Search for the cell housing the specified text and yield its [X, Y] center coordinate. 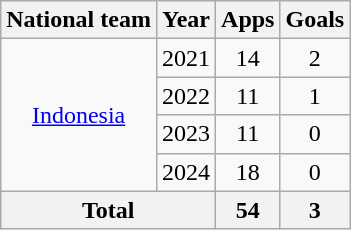
14 [248, 58]
Apps [248, 20]
1 [315, 96]
Goals [315, 20]
Year [186, 20]
18 [248, 172]
2022 [186, 96]
2 [315, 58]
Indonesia [79, 115]
National team [79, 20]
2024 [186, 172]
54 [248, 210]
2023 [186, 134]
Total [108, 210]
2021 [186, 58]
3 [315, 210]
